From the cell containing the given text, extract its center point as (X, Y) coordinate. 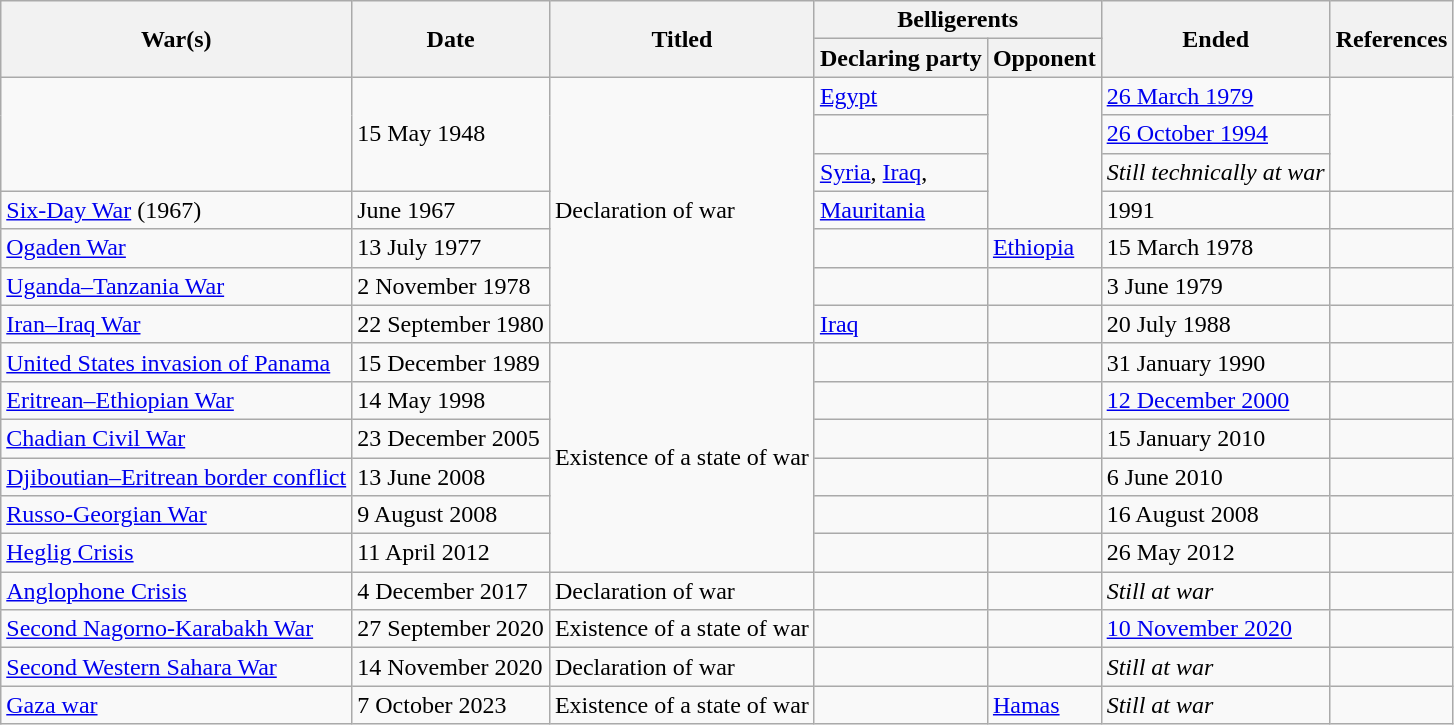
1991 (1216, 210)
Titled (682, 39)
Six-Day War (1967) (176, 210)
Eritrean–Ethiopian War (176, 400)
15 May 1948 (451, 134)
War(s) (176, 39)
Mauritania (900, 210)
Declaring party (900, 58)
4 December 2017 (451, 591)
23 December 2005 (451, 438)
12 December 2000 (1216, 400)
22 September 1980 (451, 324)
31 January 1990 (1216, 362)
15 March 1978 (1216, 248)
14 November 2020 (451, 667)
27 September 2020 (451, 629)
13 July 1977 (451, 248)
10 November 2020 (1216, 629)
26 March 1979 (1216, 96)
Ogaden War (176, 248)
7 October 2023 (451, 705)
Date (451, 39)
Russo-Georgian War (176, 515)
References (1392, 39)
Ended (1216, 39)
Syria, Iraq, (900, 172)
26 October 1994 (1216, 134)
15 January 2010 (1216, 438)
6 June 2010 (1216, 477)
Gaza war (176, 705)
11 April 2012 (451, 553)
Iran–Iraq War (176, 324)
Heglig Crisis (176, 553)
14 May 1998 (451, 400)
9 August 2008 (451, 515)
Uganda–Tanzania War (176, 286)
Anglophone Crisis (176, 591)
June 1967 (451, 210)
Iraq (900, 324)
Ethiopia (1044, 248)
Still technically at war (1216, 172)
Second Nagorno-Karabakh War (176, 629)
Chadian Civil War (176, 438)
United States invasion of Panama (176, 362)
Belligerents (958, 20)
20 July 1988 (1216, 324)
2 November 1978 (451, 286)
26 May 2012 (1216, 553)
13 June 2008 (451, 477)
3 June 1979 (1216, 286)
16 August 2008 (1216, 515)
Hamas (1044, 705)
Djiboutian–Eritrean border conflict (176, 477)
Second Western Sahara War (176, 667)
15 December 1989 (451, 362)
Opponent (1044, 58)
Egypt (900, 96)
